Determine the [X, Y] coordinate at the center of the cell enclosing the given text.  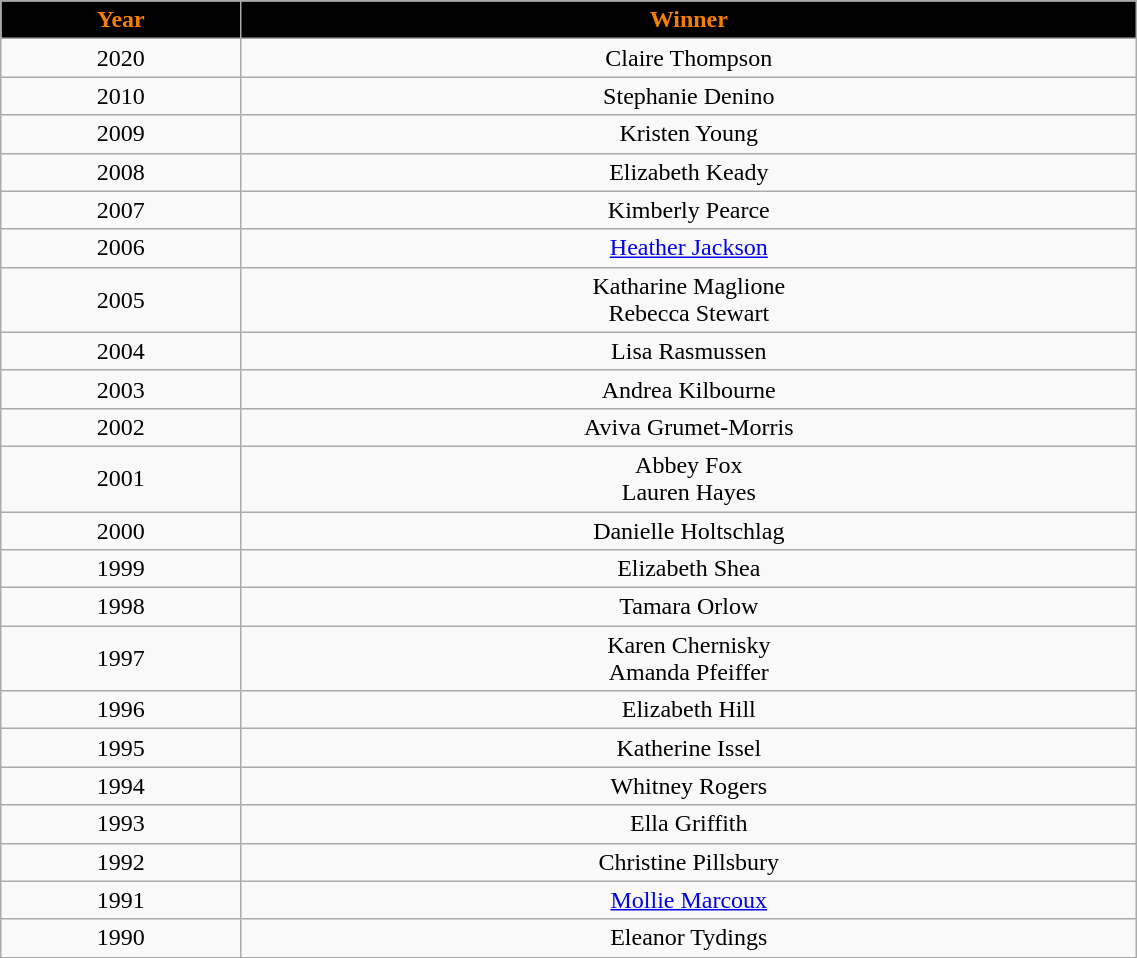
Mollie Marcoux [689, 900]
Kimberly Pearce [689, 210]
2010 [121, 96]
2008 [121, 172]
1996 [121, 710]
Aviva Grumet-Morris [689, 427]
Heather Jackson [689, 248]
Katharine MaglioneRebecca Stewart [689, 300]
1994 [121, 786]
2009 [121, 134]
1999 [121, 569]
2004 [121, 351]
Elizabeth Keady [689, 172]
1991 [121, 900]
Ella Griffith [689, 824]
Stephanie Denino [689, 96]
Year [121, 20]
1998 [121, 607]
1995 [121, 748]
2020 [121, 58]
1990 [121, 938]
2006 [121, 248]
Lisa Rasmussen [689, 351]
Kristen Young [689, 134]
2002 [121, 427]
2003 [121, 389]
Elizabeth Hill [689, 710]
Eleanor Tydings [689, 938]
Claire Thompson [689, 58]
Christine Pillsbury [689, 862]
Andrea Kilbourne [689, 389]
Winner [689, 20]
2007 [121, 210]
2005 [121, 300]
Abbey FoxLauren Hayes [689, 478]
Elizabeth Shea [689, 569]
1992 [121, 862]
2001 [121, 478]
Danielle Holtschlag [689, 531]
2000 [121, 531]
1993 [121, 824]
1997 [121, 658]
Katherine Issel [689, 748]
Karen CherniskyAmanda Pfeiffer [689, 658]
Tamara Orlow [689, 607]
Whitney Rogers [689, 786]
